Locate the cell with the specified text and output its [x, y] center coordinate. 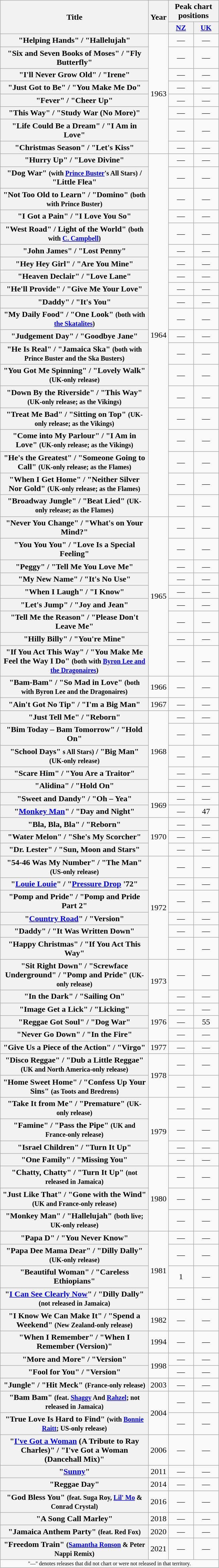
"Just Tell Me" / "Reborn" [74, 717]
2014 [159, 1484]
"Come into My Parlour" / "I Am in Love" (UK-only release; as the Vikings) [74, 441]
"Christmas Season" / "Let's Kiss" [74, 147]
"Give Us a Piece of the Action" / "Virgo" [74, 1047]
"Jungle" / "Hit Meck" (France-only release) [74, 1384]
"I Can See Clearly Now" / "Dilly Dally" (not released in Jamaica) [74, 1298]
1981 [159, 1270]
"Dr. Lester" / "Sun, Moon and Stars" [74, 849]
"When I Remember" / "When I Remember (Version)" [74, 1342]
"Scare Him" / "You Are a Traitor" [74, 773]
"Famine" / "Pass the Pipe" (UK and France-only release) [74, 1130]
"Never You Change" / "What's on Your Mind?" [74, 527]
2004 [159, 1413]
"True Love Is Hard to Find" (with Bonnie Raitt; US-only release) [74, 1423]
"Sunny" [74, 1472]
"Not Too Old to Learn" / "Domino" (both with Prince Buster) [74, 199]
"West Road" / Light of the World" (both with C. Campbell) [74, 233]
1 [181, 1277]
"Monkey Man" / "Day and Night" [74, 811]
Peak chartpositions [194, 11]
"Dog War" (with Prince Buster's All Stars) / "Little Flea" [74, 177]
1972 [159, 907]
"Reggae Day" [74, 1484]
"When I Get Home" / "Neither Silver Nor Gold" (UK-only release; as the Flames) [74, 484]
"Just Got to Be" / "You Make Me Do" [74, 88]
"Country Road" / "Version" [74, 919]
1994 [159, 1342]
"Reggae Got Soul" / "Dog War" [74, 1022]
"Let's Jump" / "Joy and Jean" [74, 605]
"Take It from Me" / "Premature" (UK-only release) [74, 1108]
"One Family" / "Missing You" [74, 1160]
"When I Laugh" / "I Know" [74, 592]
"Life Could Be a Dream" / "I Am in Love" [74, 130]
"Pomp and Pride" / "Pomp and Pride Part 2" [74, 901]
"More and More" / "Version" [74, 1359]
"Home Sweet Home" / "Confess Up Your Sins" (as Toots and Bredrens) [74, 1086]
"Alidina" / "Hold On" [74, 786]
"Sweet and Dandy" / "Oh – Yea" [74, 799]
1978 [159, 1075]
"Down By the Riverside" / "This Way" (UK-only release; as the Vikings) [74, 397]
"He'll Provide" / "Give Me Your Love" [74, 289]
"You You You" / "Love Is a Special Feeling" [74, 549]
"—" denotes releases that did not chart or were not released in that territory. [109, 1564]
Title [74, 17]
"Six and Seven Books of Moses" / "Fly Butterfly" [74, 57]
"School Days" s All Stars) / "Big Man" (UK-only release) [74, 756]
1977 [159, 1047]
NZ [181, 28]
"Beautiful Woman" / "Careless Ethiopians" [74, 1277]
"You Got Me Spinning" / "Lovely Walk" (UK-only release) [74, 375]
"I Got a Pain" / "I Love You So" [74, 216]
"Bam Bam" (feat. Shaggy And Rahzel; not released in Jamaica) [74, 1402]
"John James" / "Lost Penny" [74, 251]
"Bla, Bla, Bla" / "Reborn" [74, 824]
"A Song Call Marley" [74, 1519]
2003 [159, 1384]
"Hurry Up" / "Love Divine" [74, 160]
"Just Like That" / "Gone with the Wind" (UK and France-only release) [74, 1199]
"Fever" / "Cheer Up" [74, 100]
"This Way" / "Study War (No More)" [74, 113]
"I Know We Can Make It" / "Spend a Weekend" (New Zealand-only release) [74, 1320]
"Image Get a Lick" / "Licking" [74, 1009]
"Fool for You" / "Version" [74, 1372]
"Ain't Got No Tip" / "I'm a Big Man" [74, 704]
"Louie Louie" / "Pressure Drop '72" [74, 884]
"Papa Dee Mama Dear" / "Dilly Dally" (UK-only release) [74, 1255]
1964 [159, 335]
2016 [159, 1501]
1969 [159, 805]
"Daddy" / "It's You" [74, 302]
"Water Melon" / "She's My Scorcher" [74, 837]
"Jamaica Anthem Party" (feat. Red Fox) [74, 1532]
Year [159, 17]
1982 [159, 1320]
1973 [159, 981]
47 [206, 811]
2018 [159, 1519]
"Tell Me the Reason" / "Please Don't Leave Me" [74, 622]
"Heaven Declair" / "Love Lane" [74, 276]
"If You Act This Way" / "You Make Me Feel the Way I Do" (both with Byron Lee and the Dragonaires) [74, 661]
"Hey Hey Girl" / "Are You Mine" [74, 263]
"Bam-Bam" / "So Mad in Love" (both with Byron Lee and the Dragonaires) [74, 687]
1967 [159, 704]
"Daddy" / "It Was Written Down" [74, 931]
1998 [159, 1365]
2011 [159, 1472]
"Treat Me Bad" / "Sitting on Top" (UK-only release; as the Vikings) [74, 418]
"I'll Never Grow Old" / "Irene" [74, 75]
"Papa D" / "You Never Know" [74, 1238]
"Israel Children" / "Turn It Up" [74, 1147]
1963 [159, 94]
1970 [159, 837]
"My Daily Food" / "One Look" (both with the Skatalites) [74, 319]
"Sit Right Down" / "Screwface Underground" / "Pomp and Pride" (UK-only release) [74, 975]
"He Is Real" / "Jamaica Ska" (both with Prince Buster and the Ska Busters) [74, 354]
"My New Name" / "It's No Use" [74, 579]
"In the Dark" / "Sailing On" [74, 996]
"I've Got a Woman (A Tribute to Ray Charles)" / "I've Got a Woman (Dancehall Mix)" [74, 1450]
"Chatty, Chatty" / "Turn It Up" (not released in Jamaica) [74, 1177]
"54-46 Was My Number" / "The Man" (US-only release) [74, 866]
"Peggy" / "Tell Me You Love Me" [74, 566]
1976 [159, 1022]
2021 [159, 1549]
"Disco Reggae" / "Dub a Little Reggae" (UK and North America-only release) [74, 1064]
2006 [159, 1450]
"Judgement Day" / "Goodbye Jane" [74, 336]
UK [206, 28]
"Freedom Train" (Samantha Ronson & Peter Nappi Remix) [74, 1549]
"Bim Today – Bam Tomorrow" / "Hold On" [74, 734]
1965 [159, 596]
2020 [159, 1532]
1980 [159, 1199]
"Helping Hands" / "Hallelujah" [74, 40]
"Monkey Man" / "Hallelujah" (both live; UK-only release) [74, 1221]
"Broadway Jungle" / "Beat Lied" (UK-only release; as the Flames) [74, 505]
"Never Go Down" / "In the Fire" [74, 1035]
1968 [159, 751]
55 [206, 1022]
1966 [159, 687]
"God Bless You" (feat. Suga Roy, Lil' Mo & Conrad Crystal) [74, 1501]
"He's the Greatest" / "Someone Going to Call" (UK-only release; as the Flames) [74, 462]
"Happy Christmas" / "If You Act This Way" [74, 949]
1979 [159, 1131]
"Hilly Billy" / "You're Mine" [74, 639]
